For the text-containing cell, return its midpoint in [x, y] coordinate format. 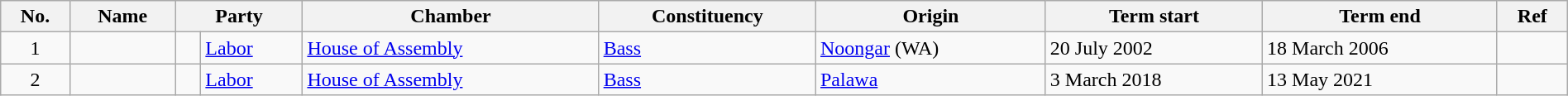
Origin [930, 17]
20 July 2002 [1154, 48]
No. [36, 17]
1 [36, 48]
3 March 2018 [1154, 79]
Term end [1380, 17]
18 March 2006 [1380, 48]
Constituency [707, 17]
Palawa [930, 79]
Ref [1532, 17]
2 [36, 79]
Noongar (WA) [930, 48]
13 May 2021 [1380, 79]
Party [239, 17]
Name [122, 17]
Chamber [451, 17]
Term start [1154, 17]
